Find where the given text appears and provide that cell's center as (x, y) coordinate. 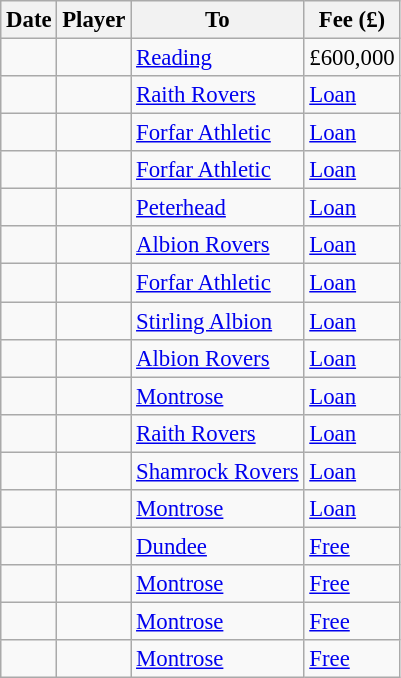
To (218, 20)
Dundee (218, 546)
Date (29, 20)
Reading (218, 58)
Fee (£) (352, 20)
Peterhead (218, 208)
£600,000 (352, 58)
Shamrock Rovers (218, 471)
Stirling Albion (218, 321)
Player (94, 20)
